Detect which cell encompasses the target text, then output its [x, y] center coordinate. 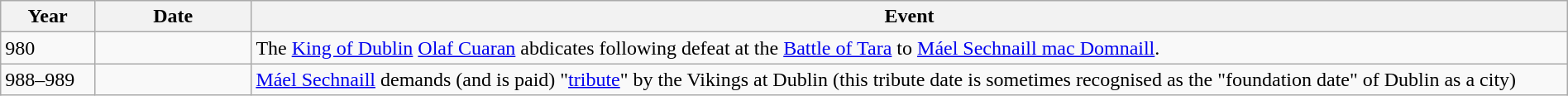
980 [48, 48]
Event [910, 17]
The King of Dublin Olaf Cuaran abdicates following defeat at the Battle of Tara to Máel Sechnaill mac Domnaill. [910, 48]
988–989 [48, 79]
Year [48, 17]
Date [172, 17]
